Extract the [X, Y] coordinate from the center of the cell holding the provided text.  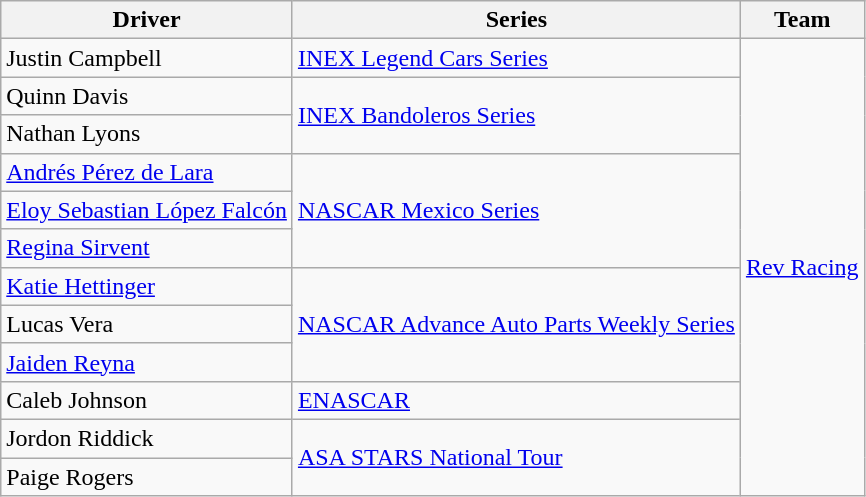
ASA STARS National Tour [516, 457]
Lucas Vera [147, 324]
Rev Racing [802, 268]
Justin Campbell [147, 58]
Katie Hettinger [147, 286]
NASCAR Mexico Series [516, 210]
NASCAR Advance Auto Parts Weekly Series [516, 324]
Series [516, 20]
Team [802, 20]
Nathan Lyons [147, 134]
Jaiden Reyna [147, 362]
Driver [147, 20]
Quinn Davis [147, 96]
ENASCAR [516, 400]
Eloy Sebastian López Falcón [147, 210]
Caleb Johnson [147, 400]
Paige Rogers [147, 477]
INEX Legend Cars Series [516, 58]
Andrés Pérez de Lara [147, 172]
Jordon Riddick [147, 438]
Regina Sirvent [147, 248]
INEX Bandoleros Series [516, 115]
